Pinpoint the cell where the given text exists, returning its (x, y) midpoint coordinate. 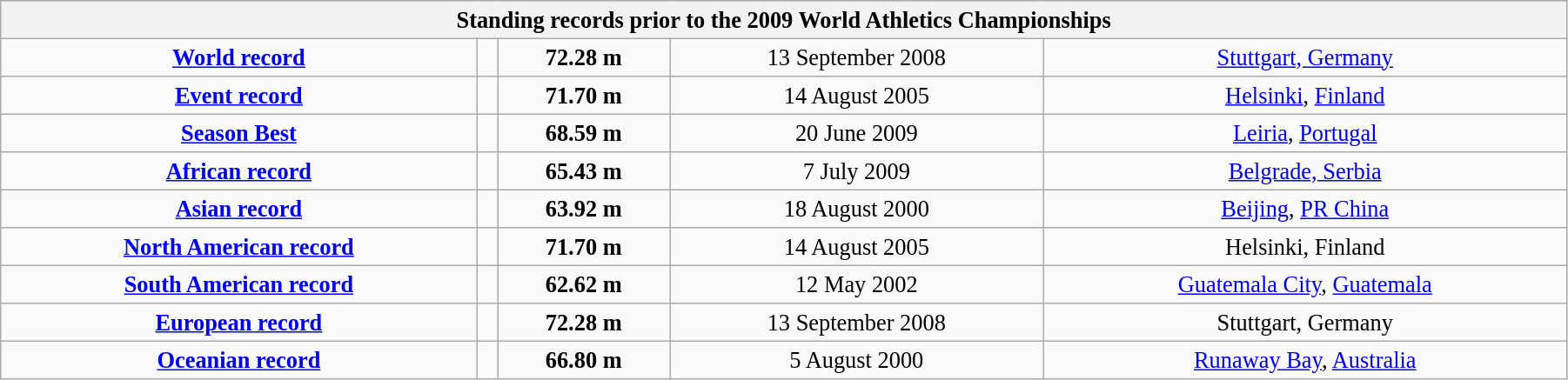
Season Best (238, 133)
66.80 m (584, 360)
Event record (238, 95)
Runaway Bay, Australia (1305, 360)
Standing records prior to the 2009 World Athletics Championships (784, 19)
65.43 m (584, 171)
5 August 2000 (857, 360)
Beijing, PR China (1305, 209)
Asian record (238, 209)
World record (238, 57)
7 July 2009 (857, 171)
20 June 2009 (857, 133)
Belgrade, Serbia (1305, 171)
12 May 2002 (857, 284)
North American record (238, 247)
18 August 2000 (857, 209)
European record (238, 323)
South American record (238, 284)
Guatemala City, Guatemala (1305, 284)
Leiria, Portugal (1305, 133)
Oceanian record (238, 360)
63.92 m (584, 209)
68.59 m (584, 133)
African record (238, 171)
62.62 m (584, 284)
